Return [X, Y] of the center of cell containing provided text 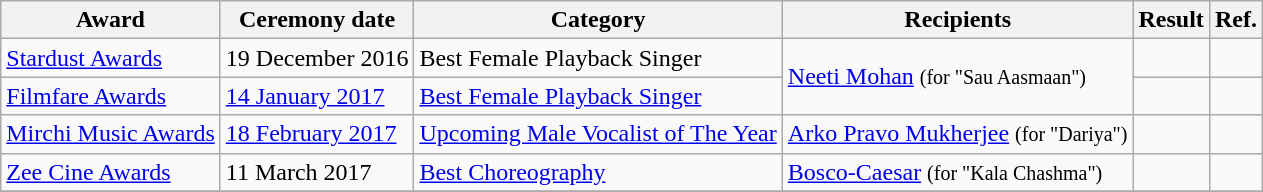
Stardust Awards [111, 58]
Arko Pravo Mukherjee (for "Dariya") [958, 134]
Bosco-Caesar (for "Kala Chashma") [958, 172]
Result [1171, 20]
Ceremony date [317, 20]
Best Choreography [598, 172]
Zee Cine Awards [111, 172]
Ref. [1236, 20]
Recipients [958, 20]
Neeti Mohan (for "Sau Aasmaan") [958, 77]
Category [598, 20]
Upcoming Male Vocalist of The Year [598, 134]
Award [111, 20]
Mirchi Music Awards [111, 134]
14 January 2017 [317, 96]
Filmfare Awards [111, 96]
19 December 2016 [317, 58]
11 March 2017 [317, 172]
18 February 2017 [317, 134]
